Output the (x, y) coordinate of the center of the cell containing the given text.  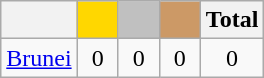
Brunei (39, 58)
Total (232, 20)
